Detect which cell encompasses the target text, then output its (x, y) center coordinate. 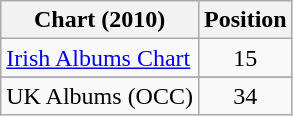
Irish Albums Chart (100, 58)
UK Albums (OCC) (100, 96)
Position (245, 20)
15 (245, 58)
34 (245, 96)
Chart (2010) (100, 20)
